Extract the (x, y) coordinate from the center of the cell holding the provided text.  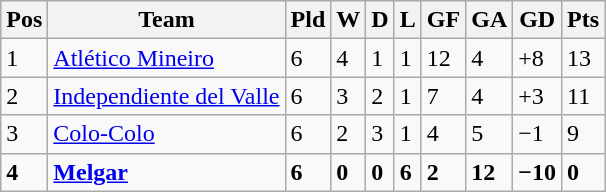
L (408, 20)
+3 (538, 96)
D (380, 20)
11 (584, 96)
Team (166, 20)
Pts (584, 20)
W (348, 20)
Melgar (166, 172)
5 (490, 134)
13 (584, 58)
Pld (308, 20)
GD (538, 20)
−10 (538, 172)
Independiente del Valle (166, 96)
+8 (538, 58)
7 (443, 96)
GF (443, 20)
Atlético Mineiro (166, 58)
Pos (24, 20)
−1 (538, 134)
Colo-Colo (166, 134)
9 (584, 134)
GA (490, 20)
